Return the (x, y) coordinate for the center point of the cell that contains the specified text.  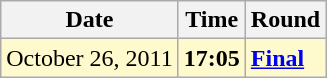
Date (90, 20)
Final (285, 58)
Time (212, 20)
Round (285, 20)
17:05 (212, 58)
October 26, 2011 (90, 58)
